Detect which cell encompasses the target text, then output its (x, y) center coordinate. 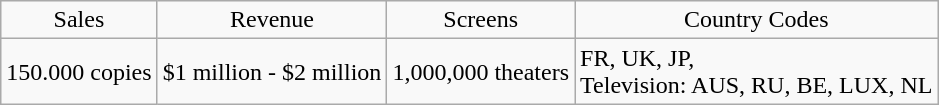
Sales (79, 20)
FR, UK, JP, Television: AUS, RU, BE, LUX, NL (756, 72)
150.000 copies (79, 72)
Revenue (272, 20)
Country Codes (756, 20)
1,000,000 theaters (481, 72)
Screens (481, 20)
$1 million - $2 million (272, 72)
